Find where the given text appears and provide that cell's center as (X, Y) coordinate. 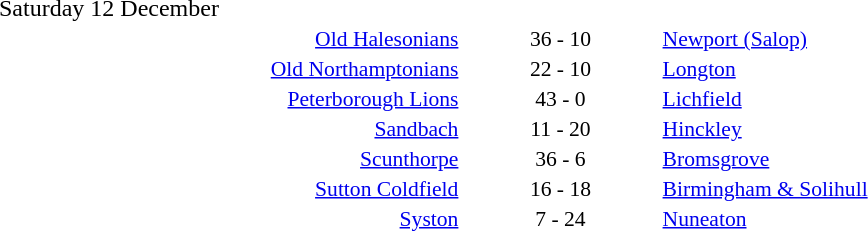
16 - 18 (560, 188)
43 - 0 (560, 98)
11 - 20 (560, 128)
36 - 6 (560, 158)
22 - 10 (560, 68)
36 - 10 (560, 38)
